Detect which cell encompasses the target text, then output its (X, Y) center coordinate. 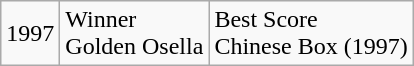
Best ScoreChinese Box (1997) (311, 34)
WinnerGolden Osella (134, 34)
1997 (30, 34)
